Detect which cell encompasses the target text, then output its (X, Y) center coordinate. 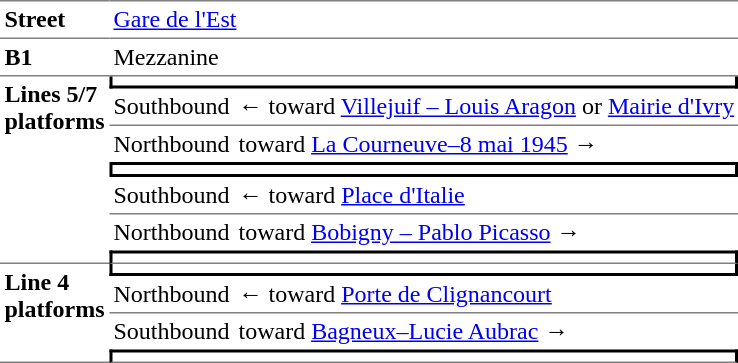
Line 4 platforms (54, 314)
Lines 5/7 platforms (54, 170)
Street (54, 19)
B1 (54, 58)
